Locate the cell with the specified text and output its [X, Y] center coordinate. 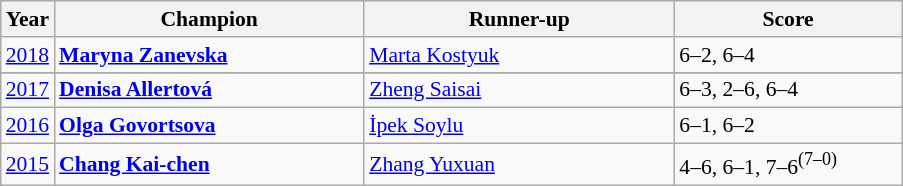
Marta Kostyuk [519, 55]
2016 [28, 126]
İpek Soylu [519, 126]
Zheng Saisai [519, 90]
Zhang Yuxuan [519, 164]
Champion [209, 19]
Year [28, 19]
6–3, 2–6, 6–4 [788, 90]
4–6, 6–1, 7–6(7–0) [788, 164]
6–2, 6–4 [788, 55]
Denisa Allertová [209, 90]
2015 [28, 164]
Maryna Zanevska [209, 55]
Runner-up [519, 19]
6–1, 6–2 [788, 126]
Chang Kai-chen [209, 164]
Olga Govortsova [209, 126]
Score [788, 19]
2017 [28, 90]
2018 [28, 55]
